Search for the cell housing the specified text and yield its [x, y] center coordinate. 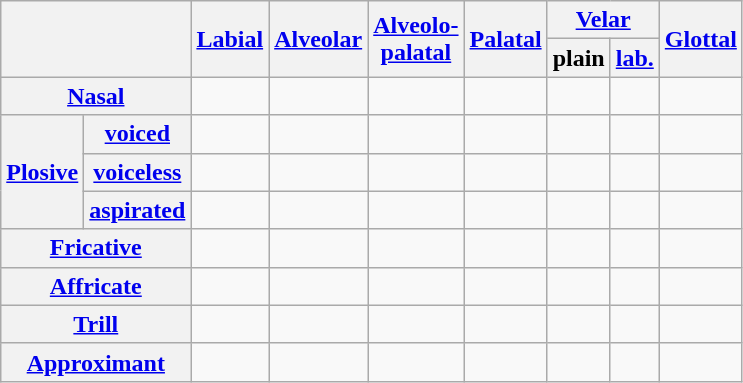
Palatal [506, 39]
Labial [230, 39]
Approximant [96, 362]
voiced [138, 134]
Trill [96, 324]
Plosive [42, 172]
voiceless [138, 172]
Alveolar [318, 39]
Fricative [96, 248]
lab. [634, 58]
Glottal [700, 39]
Affricate [96, 286]
aspirated [138, 210]
Alveolo-palatal [416, 39]
plain [578, 58]
Velar [603, 20]
Nasal [96, 96]
